Capture the cell that displays the provided text and extract its [X, Y] central coordinate. 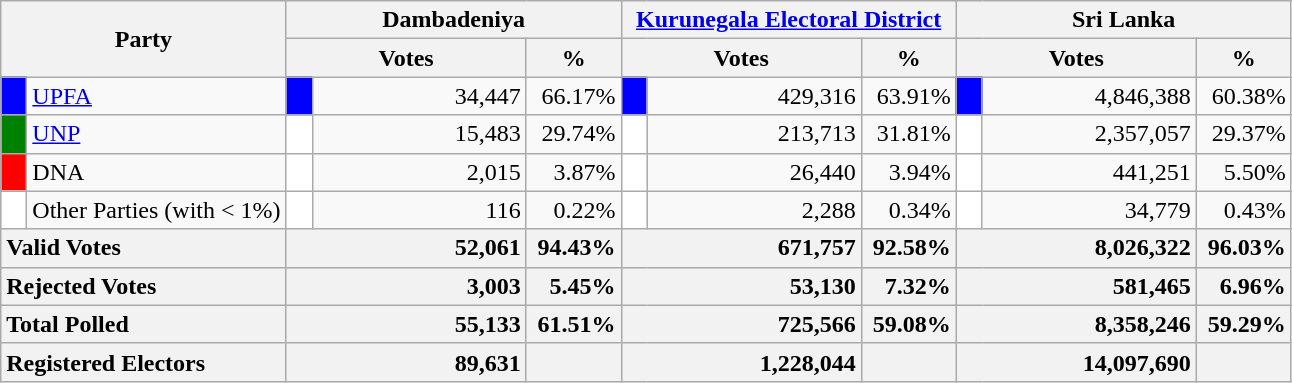
429,316 [754, 96]
31.81% [908, 134]
66.17% [574, 96]
0.34% [908, 210]
29.74% [574, 134]
116 [419, 210]
55,133 [406, 324]
59.29% [1244, 324]
94.43% [574, 248]
5.50% [1244, 172]
0.43% [1244, 210]
34,779 [1089, 210]
5.45% [574, 286]
52,061 [406, 248]
Party [144, 39]
Sri Lanka [1124, 20]
581,465 [1076, 286]
DNA [156, 172]
96.03% [1244, 248]
3.94% [908, 172]
441,251 [1089, 172]
671,757 [741, 248]
Kurunegala Electoral District [788, 20]
UNP [156, 134]
3.87% [574, 172]
Rejected Votes [144, 286]
14,097,690 [1076, 362]
725,566 [741, 324]
61.51% [574, 324]
3,003 [406, 286]
8,358,246 [1076, 324]
4,846,388 [1089, 96]
26,440 [754, 172]
Dambadeniya [454, 20]
Registered Electors [144, 362]
2,357,057 [1089, 134]
UPFA [156, 96]
1,228,044 [741, 362]
2,015 [419, 172]
0.22% [574, 210]
7.32% [908, 286]
Other Parties (with < 1%) [156, 210]
6.96% [1244, 286]
89,631 [406, 362]
92.58% [908, 248]
8,026,322 [1076, 248]
213,713 [754, 134]
63.91% [908, 96]
2,288 [754, 210]
15,483 [419, 134]
60.38% [1244, 96]
Total Polled [144, 324]
59.08% [908, 324]
Valid Votes [144, 248]
34,447 [419, 96]
53,130 [741, 286]
29.37% [1244, 134]
